Scan for the cell matching the given text and deliver its [X, Y] coordinate at center. 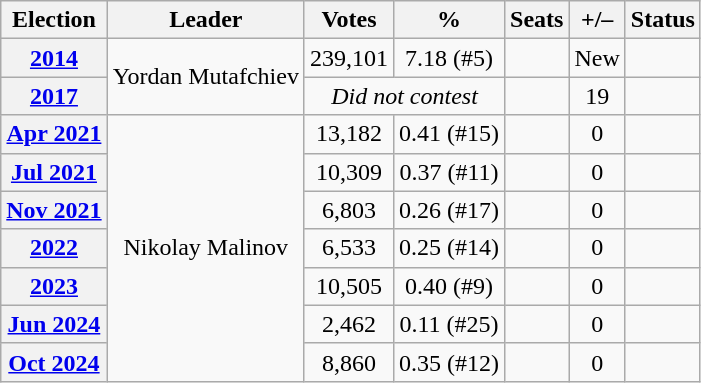
0.35 (#12) [448, 362]
Jul 2021 [54, 172]
Nov 2021 [54, 210]
2,462 [348, 324]
7.18 (#5) [448, 58]
Leader [206, 20]
0.11 (#25) [448, 324]
Votes [348, 20]
Nikolay Malinov [206, 248]
Seats [537, 20]
New [597, 58]
2023 [54, 286]
13,182 [348, 134]
2022 [54, 248]
2014 [54, 58]
Oct 2024 [54, 362]
10,505 [348, 286]
Jun 2024 [54, 324]
0.41 (#15) [448, 134]
2017 [54, 96]
Status [662, 20]
0.25 (#14) [448, 248]
Did not contest [404, 96]
Apr 2021 [54, 134]
10,309 [348, 172]
0.26 (#17) [448, 210]
19 [597, 96]
239,101 [348, 58]
6,803 [348, 210]
0.40 (#9) [448, 286]
6,533 [348, 248]
Yordan Mutafchiev [206, 77]
8,860 [348, 362]
+/– [597, 20]
% [448, 20]
Election [54, 20]
0.37 (#11) [448, 172]
